Return [X, Y] of the center of cell containing provided text 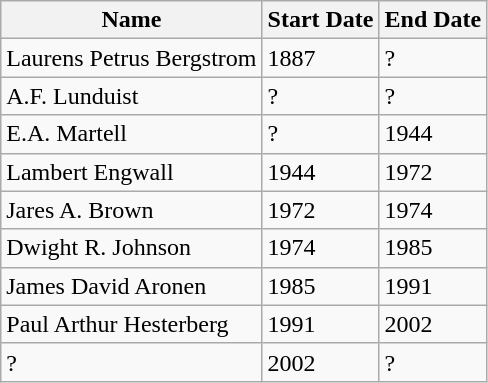
1887 [320, 58]
Name [132, 20]
A.F. Lunduist [132, 96]
End Date [433, 20]
Laurens Petrus Bergstrom [132, 58]
James David Aronen [132, 286]
Start Date [320, 20]
Paul Arthur Hesterberg [132, 324]
E.A. Martell [132, 134]
Jares A. Brown [132, 210]
Lambert Engwall [132, 172]
Dwight R. Johnson [132, 248]
